Determine the [X, Y] coordinate at the center of the cell enclosing the given text.  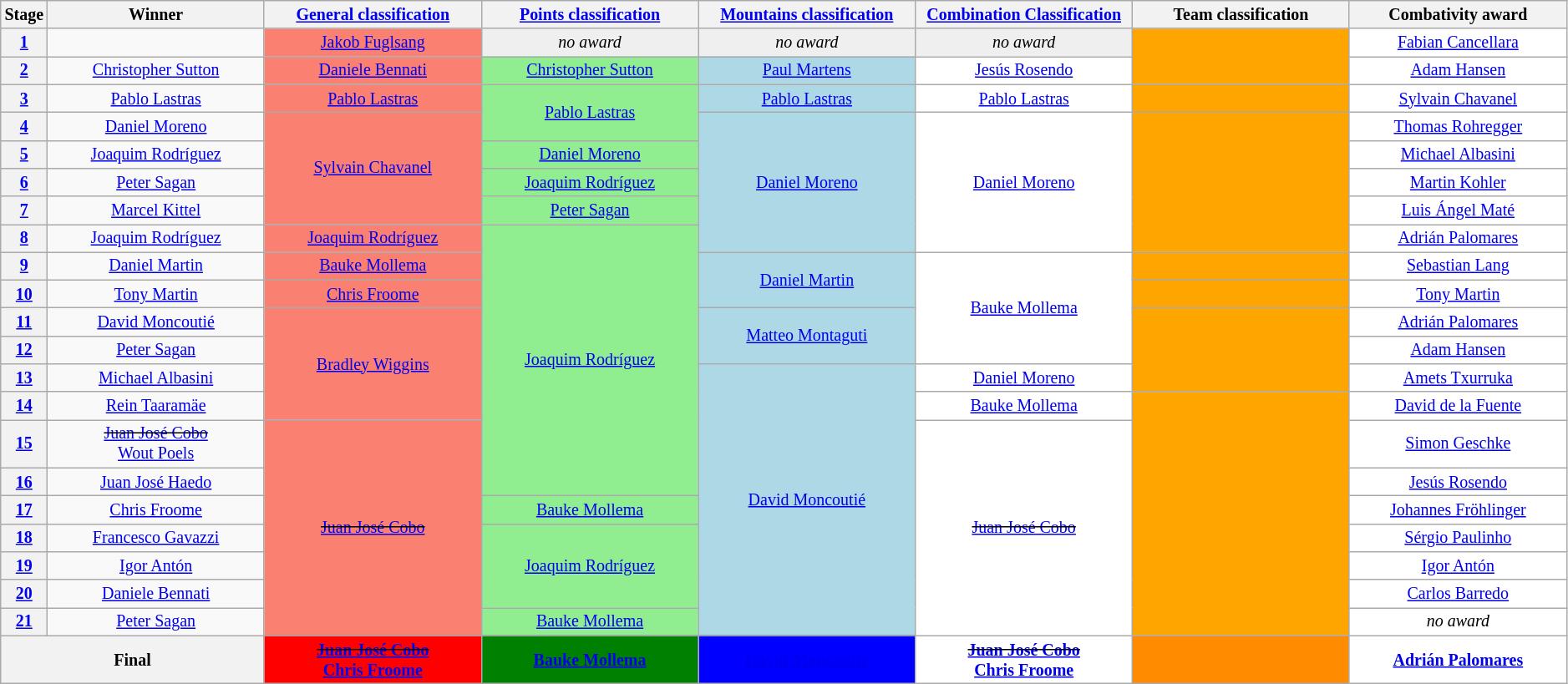
Winner [156, 15]
Mountains classification [807, 15]
Points classification [590, 15]
Team classification [1241, 15]
Francesco Gavazzi [156, 538]
Bradley Wiggins [373, 364]
6 [24, 182]
10 [24, 294]
4 [24, 127]
Johannes Fröhlinger [1458, 509]
Amets Txurruka [1458, 377]
Sebastian Lang [1458, 266]
Jakob Fuglsang [373, 43]
Marcel Kittel [156, 210]
Luis Ángel Maté [1458, 210]
15 [24, 444]
19 [24, 566]
Carlos Barredo [1458, 593]
David de la Fuente [1458, 406]
Stage [24, 15]
18 [24, 538]
Matteo Montaguti [807, 336]
16 [24, 483]
9 [24, 266]
1 [24, 43]
5 [24, 154]
Juan José CoboWout Poels [156, 444]
Sérgio Paulinho [1458, 538]
20 [24, 593]
8 [24, 239]
Fabian Cancellara [1458, 43]
Combination Classification [1024, 15]
11 [24, 322]
Final [133, 660]
Juan José Haedo [156, 483]
Paul Martens [807, 70]
Martin Kohler [1458, 182]
Rein Taaramäe [156, 406]
Simon Geschke [1458, 444]
12 [24, 351]
17 [24, 509]
Thomas Rohregger [1458, 127]
2 [24, 70]
21 [24, 621]
3 [24, 99]
13 [24, 377]
Combativity award [1458, 15]
7 [24, 210]
14 [24, 406]
General classification [373, 15]
